Extract the (X, Y) coordinate from the center of the cell holding the provided text.  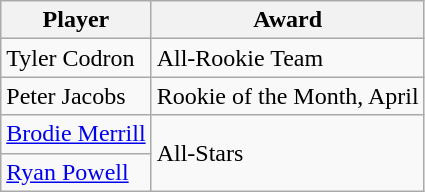
Tyler Codron (76, 58)
Rookie of the Month, April (288, 96)
Peter Jacobs (76, 96)
All-Rookie Team (288, 58)
Brodie Merrill (76, 134)
Ryan Powell (76, 172)
Player (76, 20)
Award (288, 20)
All-Stars (288, 153)
